For the text-containing cell, return its midpoint in [x, y] coordinate format. 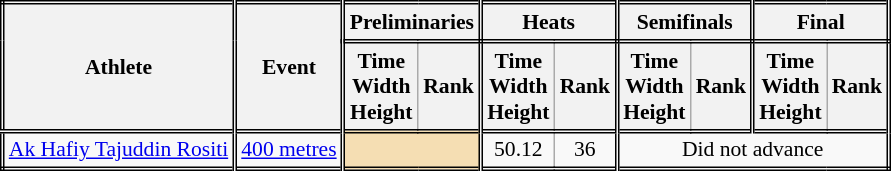
Preliminaries [412, 22]
Semifinals [685, 22]
Final [821, 22]
Athlete [118, 67]
50.12 [518, 150]
36 [586, 150]
Event [289, 67]
Heats [549, 22]
Ak Hafiy Tajuddin Rositi [118, 150]
Did not advance [753, 150]
400 metres [289, 150]
